Determine the (X, Y) coordinate at the center of the cell enclosing the given text.  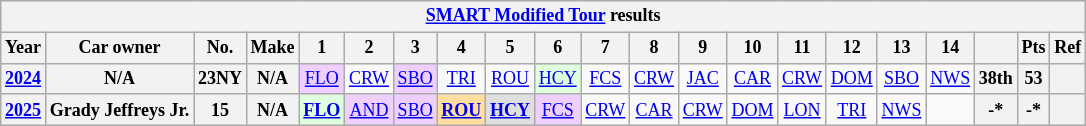
2 (370, 48)
12 (852, 48)
No. (220, 48)
Grady Jeffreys Jr. (119, 110)
LON (802, 110)
JAC (702, 78)
9 (702, 48)
SMART Modified Tour results (544, 16)
15 (220, 110)
8 (654, 48)
13 (902, 48)
Ref (1068, 48)
5 (510, 48)
53 (1034, 78)
Make (272, 48)
1 (322, 48)
4 (462, 48)
14 (950, 48)
3 (415, 48)
2024 (24, 78)
2025 (24, 110)
6 (558, 48)
Year (24, 48)
38th (996, 78)
23NY (220, 78)
Car owner (119, 48)
AND (370, 110)
7 (606, 48)
Pts (1034, 48)
10 (752, 48)
11 (802, 48)
